Search for the cell housing the specified text and yield its (x, y) center coordinate. 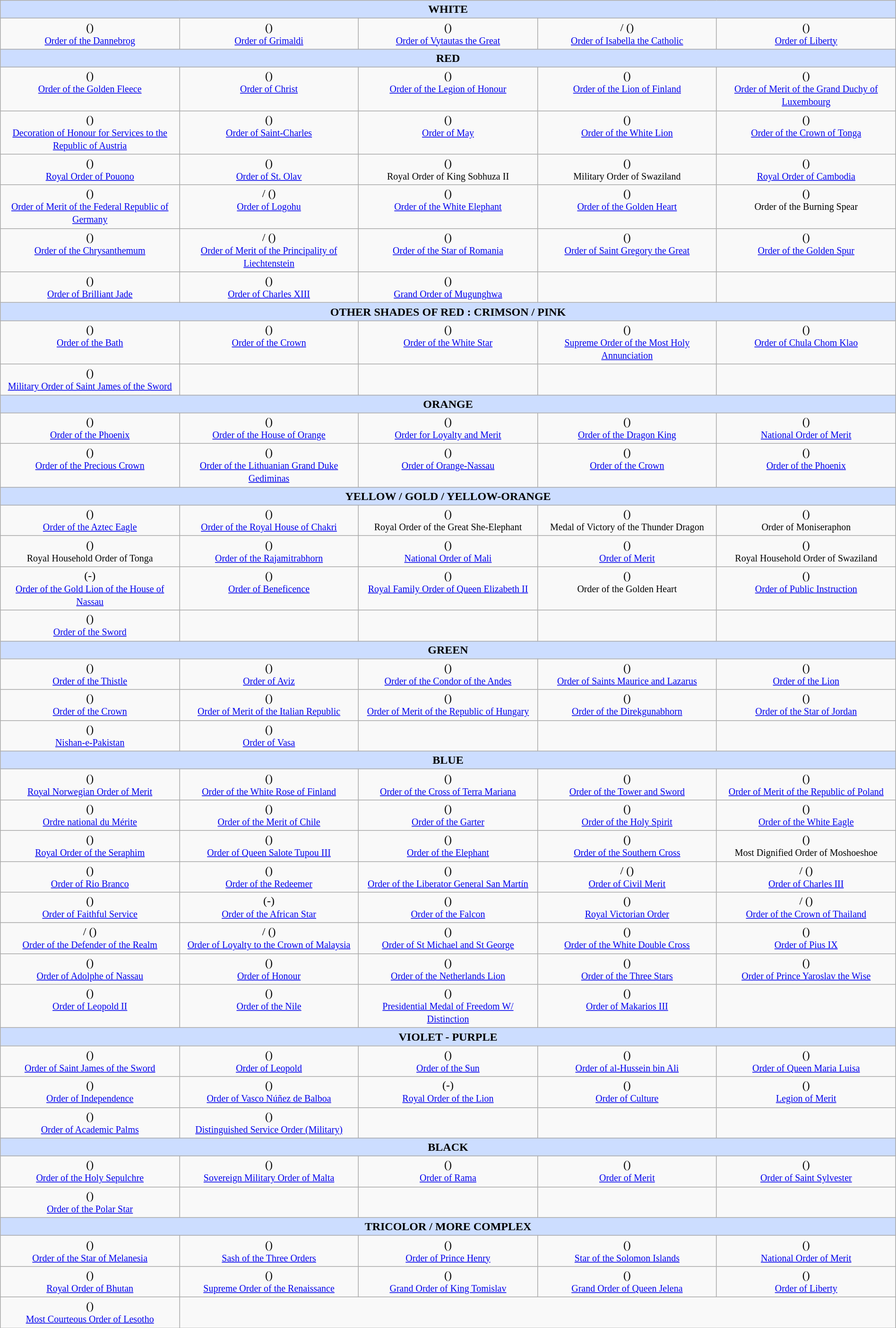
() Order of the Dannebrog (90, 34)
() Order of May (448, 132)
() Order of the White Rose of Finland (269, 785)
() Order of the Crown of Tonga (806, 132)
() Royal Order of Bhutan (90, 1282)
/ () Order of Merit of the Principality of Liechtenstein (269, 250)
YELLOW / GOLD / YELLOW-ORANGE (448, 496)
() Medal of Victory of the Thunder Dragon (627, 521)
/ () Order of Isabella the Catholic (627, 34)
() Order of Saint Sylvester (806, 1171)
() Order of the Holy Sepulchre (90, 1171)
/ () Order of the Defender of the Realm (90, 939)
() Order of the Star of Melanesia (90, 1250)
() Order of Pius IX (806, 939)
() Ordre national du Mérite (90, 815)
() Order of Prince Henry (448, 1250)
()Order of the Sun (448, 1061)
() Military Order of Saint James of the Sword (90, 379)
() Order of Faithful Service (90, 907)
() Order of Beneficence (269, 588)
() Most Dignified Order of Moshoeshoe (806, 846)
() Order of the Golden Spur (806, 250)
() Order of Aviz (269, 674)
() Royal Victorian Order (627, 907)
(-) Order of the Gold Lion of the House of Nassau (90, 588)
() Order of the House of Orange (269, 428)
/ () Order of Civil Merit (627, 876)
() Royal Order of the Seraphim (90, 846)
() Order of the Redeemer (269, 876)
() Legion of Merit (806, 1092)
() Order of the Holy Spirit (627, 815)
() Order of Vasa (269, 735)
() Order of the Merit of Chile (269, 815)
() Order of Merit of the Republic of Poland (806, 785)
() Order of Rio Branco (90, 876)
() Order of St Michael and St George (448, 939)
() Order of the Direkgunabhorn (627, 705)
() Order of the Condor of the Andes (448, 674)
() Order of the Royal House of Chakri (269, 521)
() Supreme Order of the Most Holy Annunciation (627, 342)
() Order of the Bath (90, 342)
BLACK (448, 1147)
()Order of Makarios III (627, 1006)
() Order of Brilliant Jade (90, 287)
()Order of al-Hussein bin Ali (627, 1061)
() Order of Saint James of the Sword (90, 1061)
VIOLET - PURPLE (448, 1037)
() Presidential Medal of Freedom W/ Distinction (448, 1006)
() Decoration of Honour for Services to the Republic of Austria (90, 132)
() Order of Leopold (269, 1061)
() Order of Honour (269, 969)
() Order of Merit of the Federal Republic of Germany (90, 207)
() Order of the Legion of Honour (448, 89)
() Sash of the Three Orders (269, 1250)
() Order of Merit of the Republic of Hungary (448, 705)
() Order of Chula Chom Klao (806, 342)
() Order of the Liberator General San Martín (448, 876)
()Order of Queen Maria Luisa (806, 1061)
() Order of Charles XIII (269, 287)
() Order of the Star of Romania (448, 250)
() National Order of Mali (448, 551)
() Order of the Aztec Eagle (90, 521)
() Order of Orange-Nassau (448, 466)
() Grand Order of Queen Jelena (627, 1282)
() Most Courteous Order of Lesotho (90, 1312)
() Royal Household Order of Swaziland (806, 551)
()Order of Vasco Núñez de Balboa (269, 1092)
() Order of the White Double Cross (627, 939)
() Order of Saint-Charles (269, 132)
() Order of Culture (627, 1092)
() Royal Norwegian Order of Merit (90, 785)
() Order of the White Lion (627, 132)
() Order of the Polar Star (90, 1202)
() Royal Order of Pouono (90, 169)
() Order of Saint Gregory the Great (627, 250)
() Order of the Burning Spear (806, 207)
RED (448, 58)
() Order of the Lion (806, 674)
() Order of Grimaldi (269, 34)
() Royal Order of King Sobhuza II (448, 169)
/ () Order of Charles III (806, 876)
() Order of the Cross of Terra Mariana (448, 785)
() Order of Moniseraphon (806, 521)
() Order of the Netherlands Lion (448, 969)
() Order of Merit of the Italian Republic (269, 705)
() Distinguished Service Order (Military) (269, 1123)
() Order of Merit of the Grand Duchy of Luxembourg (806, 89)
() Order of the White Star (448, 342)
() Star of the Solomon Islands (627, 1250)
() Order of the Sword (90, 626)
() Order of Christ (269, 89)
/ () Order of Logohu (269, 207)
() Order of the Garter (448, 815)
BLUE (448, 760)
() Supreme Order of the Renaissance (269, 1282)
() Order of Vytautas the Great (448, 34)
() Order of the Golden Fleece (90, 89)
() Order of Saints Maurice and Lazarus (627, 674)
() Order of the Precious Crown (90, 466)
() Order of the Chrysanthemum (90, 250)
(-) Royal Order of the Lion (448, 1092)
() Order of Public Instruction (806, 588)
() Order of the Lion of Finland (627, 89)
OTHER SHADES OF RED : CRIMSON / PINK (448, 311)
GREEN (448, 650)
() Order of St. Olav (269, 169)
() Sovereign Military Order of Malta (269, 1171)
() Order of the Rajamitrabhorn (269, 551)
() Order of the Falcon (448, 907)
() Order of the Nile (269, 1006)
() Royal Order of Cambodia (806, 169)
() Order of the Elephant (448, 846)
() Order of the White Eagle (806, 815)
ORANGE (448, 404)
()Order of Independence (90, 1092)
() Order of Academic Palms (90, 1123)
() Order of the Southern Cross (627, 846)
() Royal Order of the Great She-Elephant (448, 521)
WHITE (448, 9)
() Order of the Thistle (90, 674)
(-) Order of the African Star (269, 907)
() Order of Rama (448, 1171)
() Royal Family Order of Queen Elizabeth II (448, 588)
() Order for Loyalty and Merit (448, 428)
() Order of Prince Yaroslav the Wise (806, 969)
() Nishan-e-Pakistan (90, 735)
() Order of the Tower and Sword (627, 785)
() Grand Order of King Tomislav (448, 1282)
() Royal Household Order of Tonga (90, 551)
() Order of the Dragon King (627, 428)
() Order of the White Elephant (448, 207)
/ () Order of the Crown of Thailand (806, 907)
() Military Order of Swaziland (627, 169)
/ () Order of Loyalty to the Crown of Malaysia (269, 939)
() Grand Order of Mugunghwa (448, 287)
() Order of the Star of Jordan (806, 705)
() Order of Queen Salote Tupou III (269, 846)
TRICOLOR / MORE COMPLEX (448, 1226)
() Order of Adolphe of Nassau (90, 969)
() Order of Leopold II (90, 1006)
() Order of the Lithuanian Grand Duke Gediminas (269, 466)
() Order of the Three Stars (627, 969)
